Search for the cell housing the specified text and yield its [x, y] center coordinate. 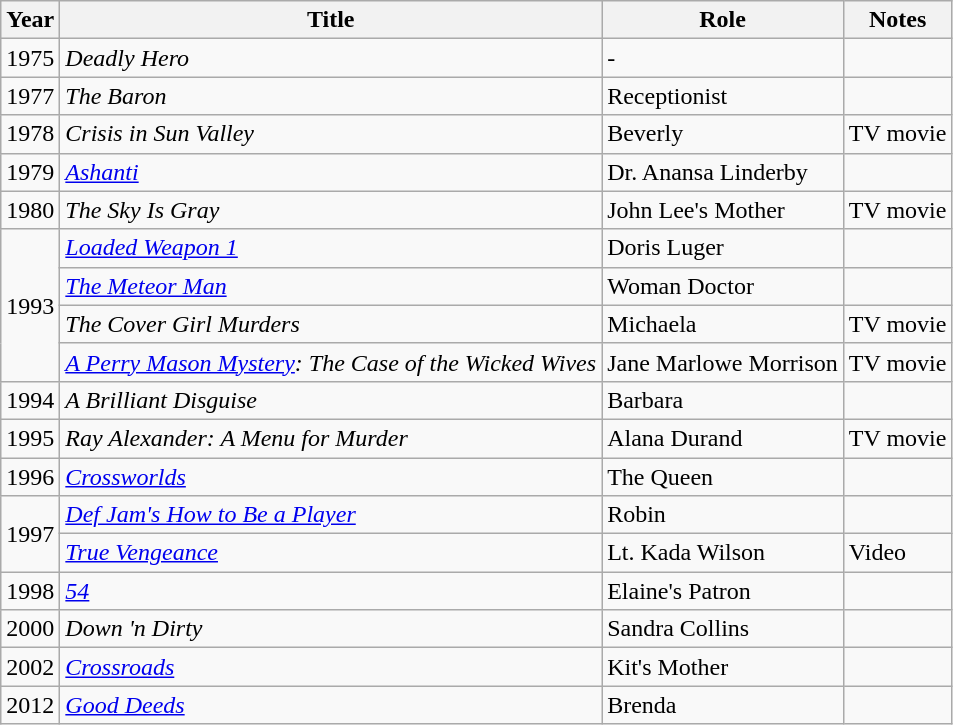
A Brilliant Disguise [331, 400]
Sandra Collins [723, 629]
The Cover Girl Murders [331, 324]
Beverly [723, 134]
1979 [30, 172]
Video [898, 553]
2012 [30, 705]
Down 'n Dirty [331, 629]
Year [30, 20]
1977 [30, 96]
The Queen [723, 477]
The Sky Is Gray [331, 210]
Loaded Weapon 1 [331, 248]
Lt. Kada Wilson [723, 553]
Ray Alexander: A Menu for Murder [331, 438]
Alana Durand [723, 438]
54 [331, 591]
1978 [30, 134]
Good Deeds [331, 705]
1980 [30, 210]
Dr. Anansa Linderby [723, 172]
1997 [30, 534]
Woman Doctor [723, 286]
Elaine's Patron [723, 591]
Barbara [723, 400]
Title [331, 20]
A Perry Mason Mystery: The Case of the Wicked Wives [331, 362]
The Meteor Man [331, 286]
Michaela [723, 324]
Kit's Mother [723, 667]
2000 [30, 629]
Crisis in Sun Valley [331, 134]
John Lee's Mother [723, 210]
Receptionist [723, 96]
1994 [30, 400]
- [723, 58]
Jane Marlowe Morrison [723, 362]
Notes [898, 20]
1996 [30, 477]
Ashanti [331, 172]
True Vengeance [331, 553]
Doris Luger [723, 248]
Brenda [723, 705]
Robin [723, 515]
1995 [30, 438]
1993 [30, 305]
Def Jam's How to Be a Player [331, 515]
1998 [30, 591]
2002 [30, 667]
The Baron [331, 96]
Crossroads [331, 667]
Role [723, 20]
Deadly Hero [331, 58]
1975 [30, 58]
Crossworlds [331, 477]
